Identify which cell holds the provided text, then report its [X, Y] central coordinate. 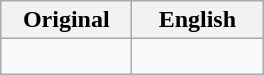
English [198, 20]
Original [66, 20]
